Capture the cell that displays the provided text and extract its (X, Y) central coordinate. 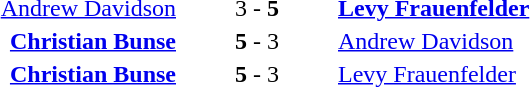
5 - 3 (256, 41)
